Identify which cell holds the provided text, then report its [x, y] central coordinate. 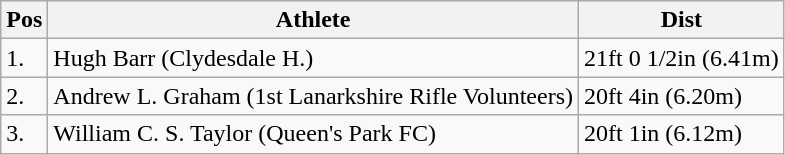
Athlete [314, 20]
1. [24, 58]
Andrew L. Graham (1st Lanarkshire Rifle Volunteers) [314, 96]
Dist [682, 20]
20ft 1in (6.12m) [682, 134]
3. [24, 134]
2. [24, 96]
20ft 4in (6.20m) [682, 96]
Hugh Barr (Clydesdale H.) [314, 58]
21ft 0 1/2in (6.41m) [682, 58]
Pos [24, 20]
William C. S. Taylor (Queen's Park FC) [314, 134]
